For the text-containing cell, return its midpoint in (x, y) coordinate format. 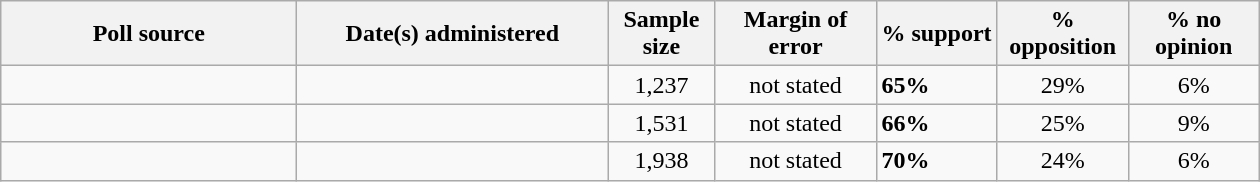
29% (1062, 85)
1,938 (662, 161)
1,237 (662, 85)
% support (936, 34)
Poll source (149, 34)
1,531 (662, 123)
9% (1194, 123)
66% (936, 123)
70% (936, 161)
Sample size (662, 34)
% no opinion (1194, 34)
25% (1062, 123)
Margin of error (796, 34)
24% (1062, 161)
Date(s) administered (452, 34)
% opposition (1062, 34)
65% (936, 85)
